Pinpoint the cell where the given text exists, returning its (x, y) midpoint coordinate. 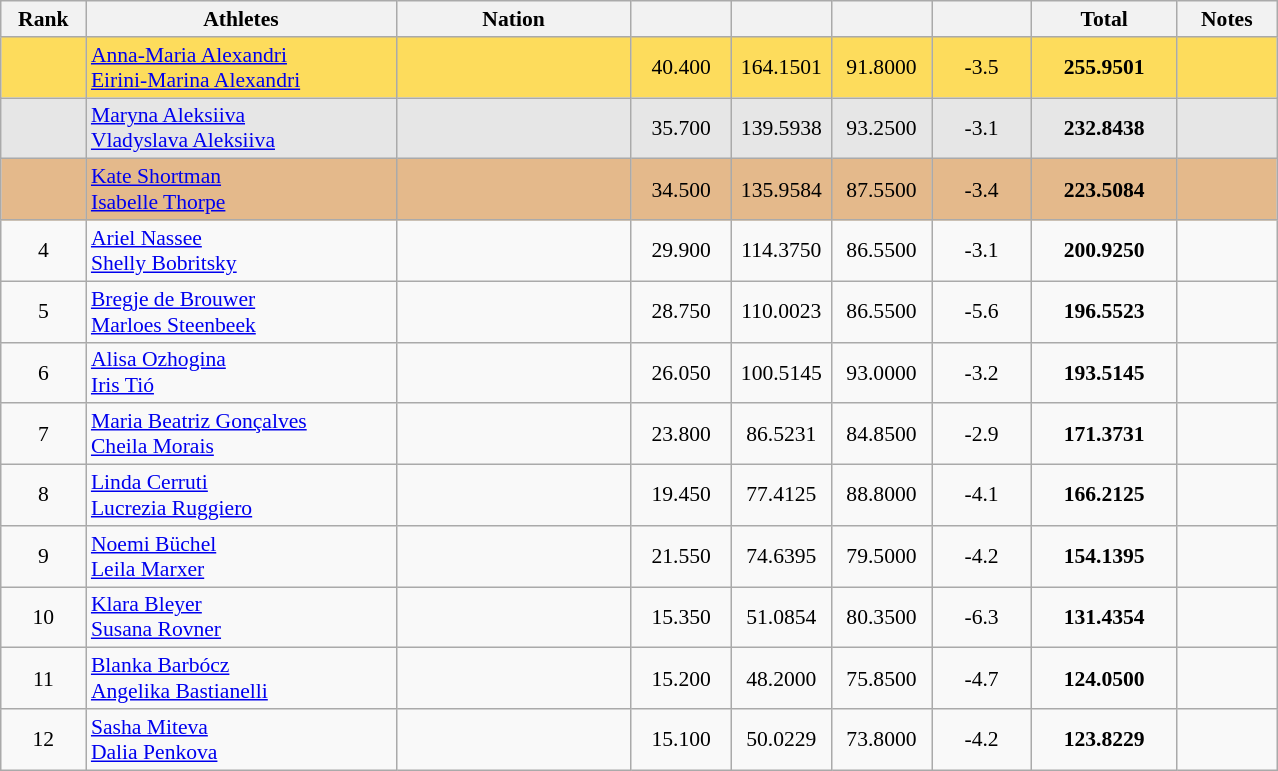
10 (44, 618)
87.5500 (881, 190)
48.2000 (781, 678)
Bregje de BrouwerMarloes Steenbeek (241, 312)
6 (44, 372)
12 (44, 740)
86.5231 (781, 434)
50.0229 (781, 740)
7 (44, 434)
232.8438 (1104, 128)
15.100 (681, 740)
255.9501 (1104, 68)
-3.2 (982, 372)
Anna-Maria AlexandriEirini-Marina Alexandri (241, 68)
93.0000 (881, 372)
35.700 (681, 128)
139.5938 (781, 128)
Sasha MitevaDalia Penkova (241, 740)
75.8500 (881, 678)
135.9584 (781, 190)
200.9250 (1104, 250)
Notes (1227, 19)
100.5145 (781, 372)
5 (44, 312)
-2.9 (982, 434)
9 (44, 556)
Total (1104, 19)
28.750 (681, 312)
80.3500 (881, 618)
123.8229 (1104, 740)
23.800 (681, 434)
Maryna AleksiivaVladyslava Aleksiiva (241, 128)
-3.4 (982, 190)
-5.6 (982, 312)
Noemi BüchelLeila Marxer (241, 556)
4 (44, 250)
-6.3 (982, 618)
223.5084 (1104, 190)
15.200 (681, 678)
166.2125 (1104, 496)
-4.1 (982, 496)
73.8000 (881, 740)
74.6395 (781, 556)
93.2500 (881, 128)
-3.5 (982, 68)
15.350 (681, 618)
110.0023 (781, 312)
196.5523 (1104, 312)
40.400 (681, 68)
Linda CerrutiLucrezia Ruggiero (241, 496)
29.900 (681, 250)
Athletes (241, 19)
Klara BleyerSusana Rovner (241, 618)
193.5145 (1104, 372)
84.8500 (881, 434)
114.3750 (781, 250)
Kate ShortmanIsabelle Thorpe (241, 190)
Ariel NasseeShelly Bobritsky (241, 250)
21.550 (681, 556)
154.1395 (1104, 556)
11 (44, 678)
Alisa OzhoginaIris Tió (241, 372)
-4.7 (982, 678)
171.3731 (1104, 434)
Rank (44, 19)
131.4354 (1104, 618)
164.1501 (781, 68)
77.4125 (781, 496)
Nation (514, 19)
19.450 (681, 496)
Blanka BarbóczAngelika Bastianelli (241, 678)
124.0500 (1104, 678)
8 (44, 496)
91.8000 (881, 68)
Maria Beatriz GonçalvesCheila Morais (241, 434)
88.8000 (881, 496)
79.5000 (881, 556)
51.0854 (781, 618)
34.500 (681, 190)
26.050 (681, 372)
